Identify which cell holds the provided text, then report its [X, Y] central coordinate. 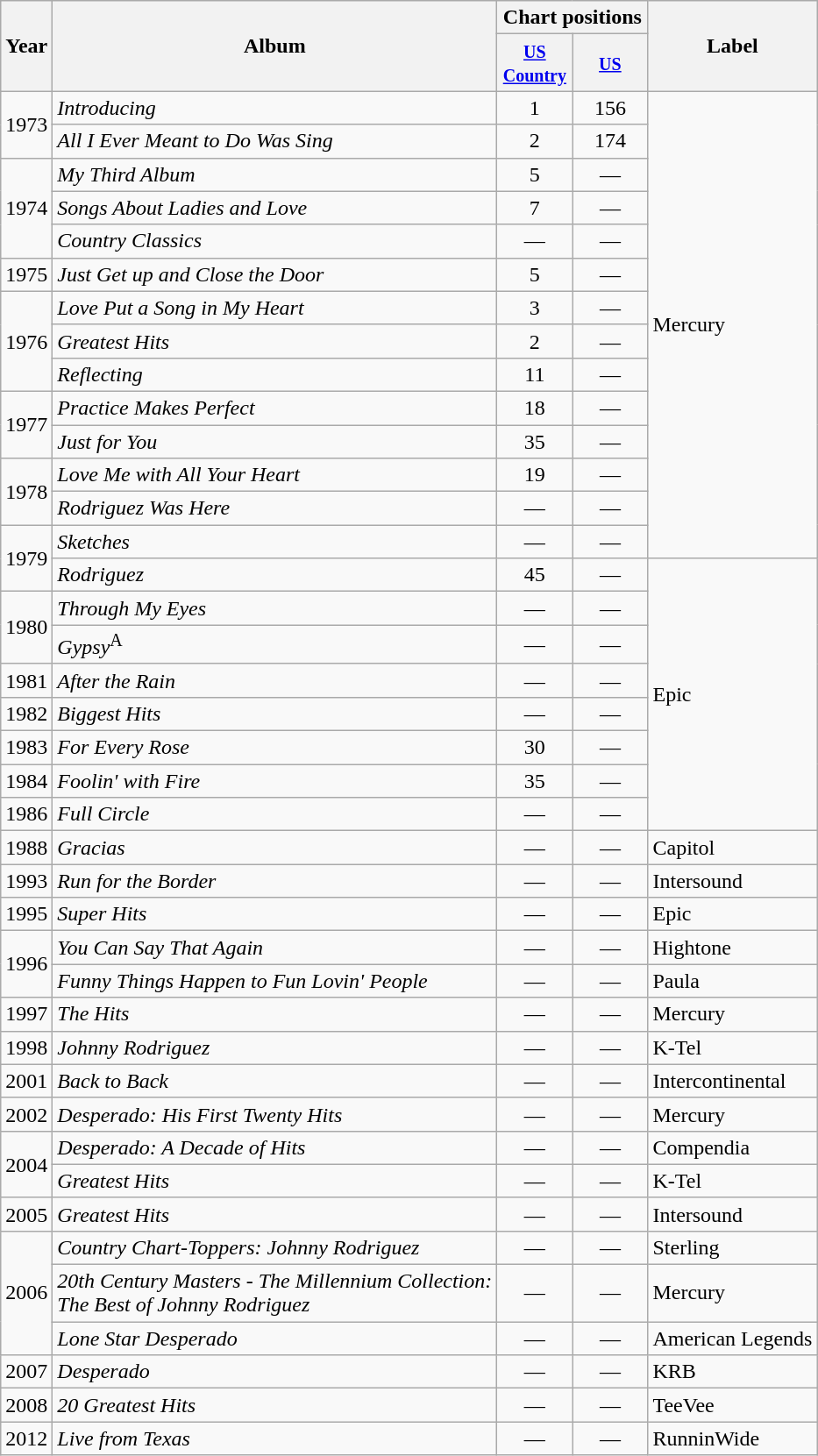
Rodriguez Was Here [275, 508]
Live from Texas [275, 1438]
Compendia [733, 1147]
1997 [26, 1014]
Chart positions [573, 18]
2012 [26, 1438]
Label [733, 46]
GypsyA [275, 645]
1974 [26, 208]
US [610, 63]
2002 [26, 1114]
TeeVee [733, 1405]
American Legends [733, 1339]
1978 [26, 492]
Album [275, 46]
Just for You [275, 441]
You Can Say That Again [275, 948]
1984 [26, 781]
2007 [26, 1372]
1975 [26, 274]
1979 [26, 558]
1980 [26, 628]
20 Greatest Hits [275, 1405]
2005 [26, 1214]
Intercontinental [733, 1081]
174 [610, 141]
1998 [26, 1048]
1996 [26, 964]
Through My Eyes [275, 608]
1977 [26, 424]
RunninWide [733, 1438]
156 [610, 108]
Hightone [733, 948]
US Country [535, 63]
Gracias [275, 848]
11 [535, 374]
Johnny Rodriguez [275, 1048]
After the Rain [275, 680]
1983 [26, 748]
3 [535, 308]
Practice Makes Perfect [275, 408]
1976 [26, 341]
1993 [26, 881]
Back to Back [275, 1081]
7 [535, 208]
2004 [26, 1164]
Country Chart-Toppers: Johnny Rodriguez [275, 1247]
Just Get up and Close the Door [275, 274]
Biggest Hits [275, 714]
Love Me with All Your Heart [275, 475]
Lone Star Desperado [275, 1339]
Reflecting [275, 374]
1 [535, 108]
Sterling [733, 1247]
My Third Album [275, 174]
Super Hits [275, 914]
Foolin' with Fire [275, 781]
45 [535, 575]
Rodriguez [275, 575]
2008 [26, 1405]
Love Put a Song in My Heart [275, 308]
Desperado: A Decade of Hits [275, 1147]
2006 [26, 1292]
Desperado: His First Twenty Hits [275, 1114]
Paula [733, 981]
1982 [26, 714]
Year [26, 46]
18 [535, 408]
19 [535, 475]
Sketches [275, 542]
1986 [26, 814]
Desperado [275, 1372]
The Hits [275, 1014]
Capitol [733, 848]
Introducing [275, 108]
Run for the Border [275, 881]
Full Circle [275, 814]
2001 [26, 1081]
1981 [26, 680]
30 [535, 748]
1973 [26, 124]
All I Ever Meant to Do Was Sing [275, 141]
20th Century Masters - The Millennium Collection:The Best of Johnny Rodriguez [275, 1294]
For Every Rose [275, 748]
1995 [26, 914]
Songs About Ladies and Love [275, 208]
KRB [733, 1372]
1988 [26, 848]
Funny Things Happen to Fun Lovin' People [275, 981]
Country Classics [275, 241]
